Find where the given text appears and provide that cell's center as (X, Y) coordinate. 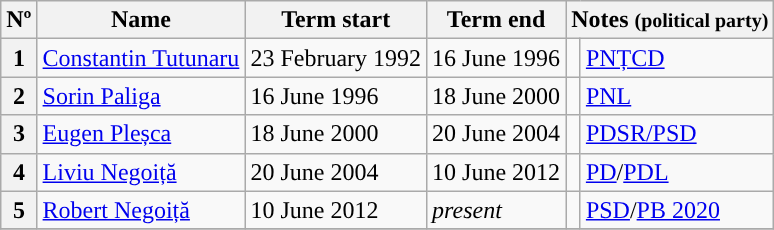
Constantin Tutunaru (141, 58)
Name (141, 20)
1 (19, 58)
Robert Negoiță (141, 210)
2 (19, 96)
PD/PDL (676, 172)
3 (19, 134)
Eugen Pleșca (141, 134)
Liviu Negoiță (141, 172)
Notes (political party) (670, 20)
23 February 1992 (336, 58)
PSD/PB 2020 (676, 210)
PDSR/PSD (676, 134)
present (496, 210)
5 (19, 210)
4 (19, 172)
Term end (496, 20)
Term start (336, 20)
PNL (676, 96)
PNȚCD (676, 58)
Nº (19, 20)
Sorin Paliga (141, 96)
